Provide the [x, y] coordinate of the cell's center where the given text is located.  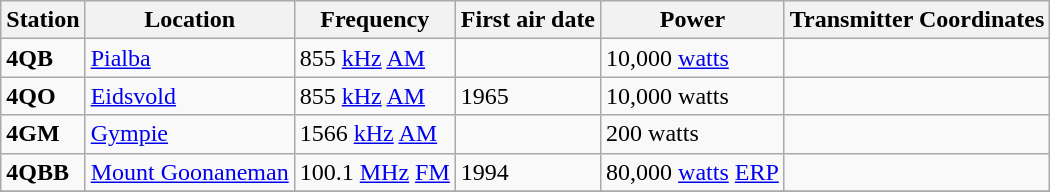
1994 [528, 172]
1566 kHz AM [374, 134]
Transmitter Coordinates [916, 20]
Frequency [374, 20]
4QB [43, 58]
Mount Goonaneman [190, 172]
Location [190, 20]
4GM [43, 134]
Eidsvold [190, 96]
4QBB [43, 172]
Power [693, 20]
First air date [528, 20]
Gympie [190, 134]
200 watts [693, 134]
1965 [528, 96]
80,000 watts ERP [693, 172]
Station [43, 20]
Pialba [190, 58]
100.1 MHz FM [374, 172]
4QO [43, 96]
